From the cell containing the given text, extract its center point as (X, Y) coordinate. 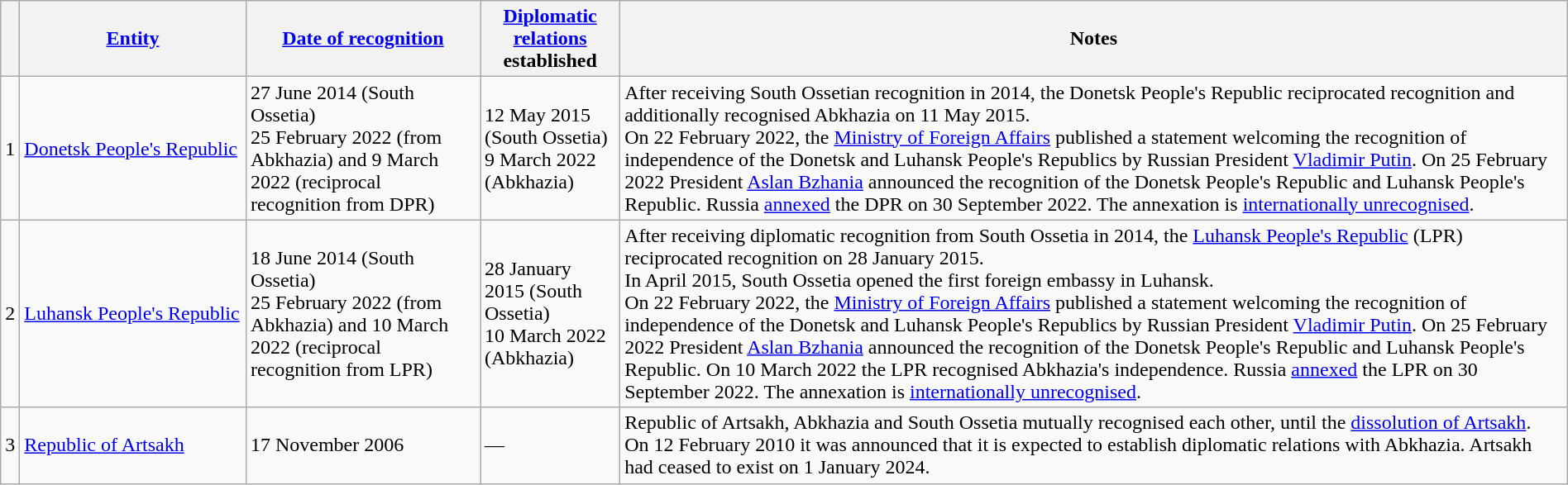
Entity (133, 39)
3 (10, 445)
18 June 2014 (South Ossetia)25 February 2022 (from Abkhazia) and 10 March 2022 (reciprocal recognition from LPR) (362, 314)
2 (10, 314)
Notes (1094, 39)
12 May 2015 (South Ossetia)9 March 2022 (Abkhazia) (549, 149)
Date of recognition (362, 39)
1 (10, 149)
17 November 2006 (362, 445)
28 January 2015 (South Ossetia)10 March 2022 (Abkhazia) (549, 314)
27 June 2014 (South Ossetia)25 February 2022 (from Abkhazia) and 9 March 2022 (reciprocal recognition from DPR) (362, 149)
Republic of Artsakh (133, 445)
Diplomatic relations established (549, 39)
Luhansk People's Republic (133, 314)
Donetsk People's Republic (133, 149)
— (549, 445)
